Locate the cell with the specified text and output its (X, Y) center coordinate. 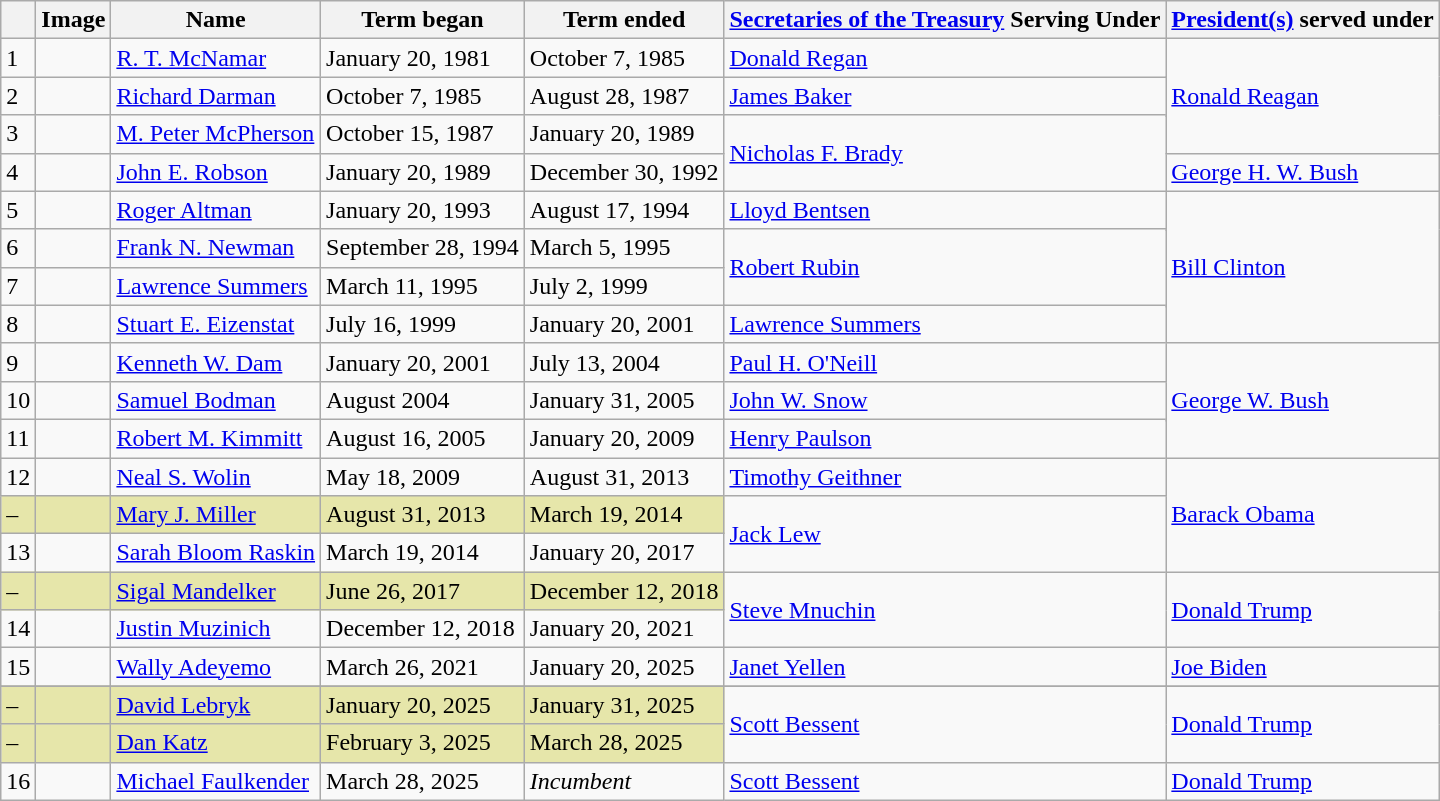
September 28, 1994 (423, 248)
Name (216, 20)
January 20, 2021 (624, 629)
12 (18, 477)
October 15, 1987 (423, 134)
4 (18, 172)
Term began (423, 20)
March 26, 2021 (423, 667)
8 (18, 324)
Jack Lew (945, 534)
Sigal Mandelker (216, 591)
5 (18, 210)
March 11, 1995 (423, 286)
Samuel Bodman (216, 400)
Ronald Reagan (1302, 96)
Justin Muzinich (216, 629)
13 (18, 553)
Richard Darman (216, 96)
President(s) served under (1302, 20)
Incumbent (624, 781)
2 (18, 96)
Paul H. O'Neill (945, 362)
Wally Adeyemo (216, 667)
16 (18, 781)
Sarah Bloom Raskin (216, 553)
Robert M. Kimmitt (216, 438)
R. T. McNamar (216, 58)
11 (18, 438)
March 5, 1995 (624, 248)
Image (74, 20)
Barack Obama (1302, 515)
14 (18, 629)
May 18, 2009 (423, 477)
M. Peter McPherson (216, 134)
January 20, 2017 (624, 553)
9 (18, 362)
August 28, 1987 (624, 96)
Steve Mnuchin (945, 610)
George W. Bush (1302, 400)
15 (18, 667)
10 (18, 400)
Mary J. Miller (216, 515)
George H. W. Bush (1302, 172)
Term ended (624, 20)
Secretaries of the Treasury Serving Under (945, 20)
July 2, 1999 (624, 286)
3 (18, 134)
Neal S. Wolin (216, 477)
January 31, 2025 (624, 705)
Joe Biden (1302, 667)
John W. Snow (945, 400)
7 (18, 286)
Timothy Geithner (945, 477)
Roger Altman (216, 210)
John E. Robson (216, 172)
Bill Clinton (1302, 267)
June 26, 2017 (423, 591)
Robert Rubin (945, 267)
Kenneth W. Dam (216, 362)
Henry Paulson (945, 438)
July 13, 2004 (624, 362)
David Lebryk (216, 705)
February 3, 2025 (423, 743)
January 20, 1993 (423, 210)
6 (18, 248)
Frank N. Newman (216, 248)
December 30, 1992 (624, 172)
Lloyd Bentsen (945, 210)
August 17, 1994 (624, 210)
Michael Faulkender (216, 781)
January 20, 1981 (423, 58)
Donald Regan (945, 58)
August 2004 (423, 400)
Janet Yellen (945, 667)
1 (18, 58)
January 31, 2005 (624, 400)
Dan Katz (216, 743)
James Baker (945, 96)
July 16, 1999 (423, 324)
August 16, 2005 (423, 438)
Stuart E. Eizenstat (216, 324)
January 20, 2009 (624, 438)
Nicholas F. Brady (945, 153)
